Capture the cell that displays the provided text and extract its (x, y) central coordinate. 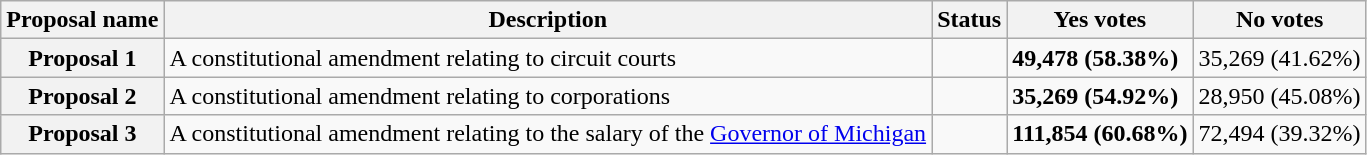
35,269 (41.62%) (1280, 58)
28,950 (45.08%) (1280, 96)
72,494 (39.32%) (1280, 134)
35,269 (54.92%) (1100, 96)
Proposal name (82, 20)
111,854 (60.68%) (1100, 134)
Proposal 1 (82, 58)
Status (970, 20)
49,478 (58.38%) (1100, 58)
Description (548, 20)
A constitutional amendment relating to the salary of the Governor of Michigan (548, 134)
A constitutional amendment relating to corporations (548, 96)
Proposal 3 (82, 134)
Yes votes (1100, 20)
No votes (1280, 20)
A constitutional amendment relating to circuit courts (548, 58)
Proposal 2 (82, 96)
